Extract the (X, Y) coordinate from the center of the cell holding the provided text.  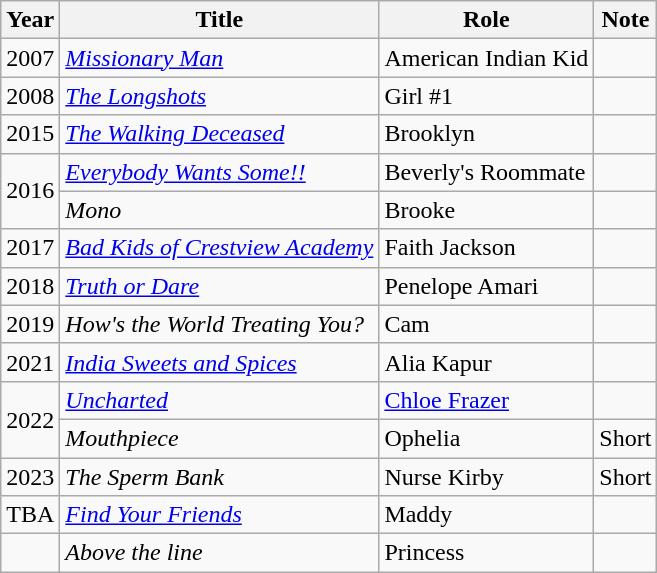
Beverly's Roommate (486, 172)
Note (626, 20)
Truth or Dare (220, 286)
Bad Kids of Crestview Academy (220, 248)
2017 (30, 248)
2008 (30, 96)
2021 (30, 362)
Alia Kapur (486, 362)
Girl #1 (486, 96)
2022 (30, 419)
Ophelia (486, 438)
Uncharted (220, 400)
Mono (220, 210)
Brooklyn (486, 134)
The Longshots (220, 96)
Faith Jackson (486, 248)
TBA (30, 515)
2007 (30, 58)
Brooke (486, 210)
India Sweets and Spices (220, 362)
Year (30, 20)
Nurse Kirby (486, 477)
How's the World Treating You? (220, 324)
2019 (30, 324)
Chloe Frazer (486, 400)
The Walking Deceased (220, 134)
Penelope Amari (486, 286)
Above the line (220, 553)
Maddy (486, 515)
2016 (30, 191)
2023 (30, 477)
Role (486, 20)
Title (220, 20)
Everybody Wants Some!! (220, 172)
The Sperm Bank (220, 477)
Cam (486, 324)
Missionary Man (220, 58)
2015 (30, 134)
2018 (30, 286)
Mouthpiece (220, 438)
Find Your Friends (220, 515)
American Indian Kid (486, 58)
Princess (486, 553)
